Extract the (X, Y) coordinate from the center of the cell holding the provided text.  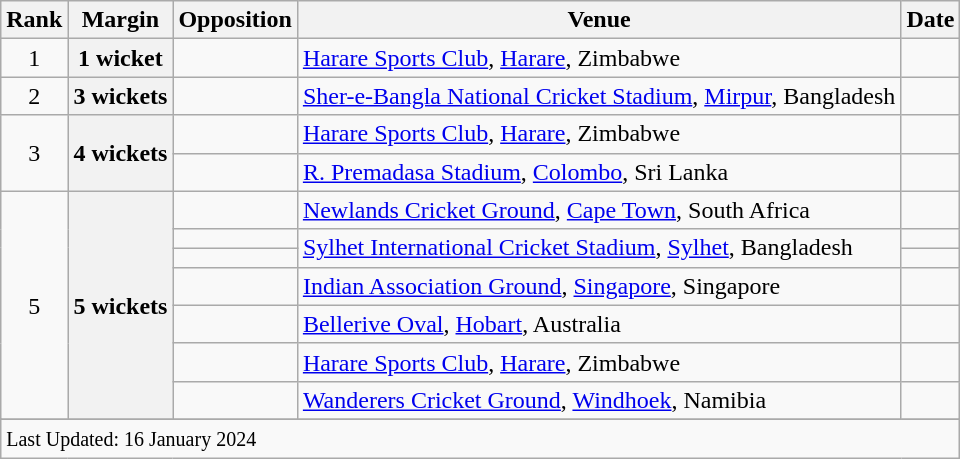
Last Updated: 16 January 2024 (480, 438)
Date (930, 20)
Bellerive Oval, Hobart, Australia (598, 324)
2 (34, 96)
Wanderers Cricket Ground, Windhoek, Namibia (598, 400)
Venue (598, 20)
1 (34, 58)
5 wickets (120, 305)
1 wicket (120, 58)
Opposition (235, 20)
Sylhet International Cricket Stadium, Sylhet, Bangladesh (598, 248)
Indian Association Ground, Singapore, Singapore (598, 286)
Newlands Cricket Ground, Cape Town, South Africa (598, 210)
3 wickets (120, 96)
5 (34, 305)
R. Premadasa Stadium, Colombo, Sri Lanka (598, 172)
Margin (120, 20)
4 wickets (120, 153)
Rank (34, 20)
Sher-e-Bangla National Cricket Stadium, Mirpur, Bangladesh (598, 96)
3 (34, 153)
